Scan for the cell matching the given text and deliver its (X, Y) coordinate at center. 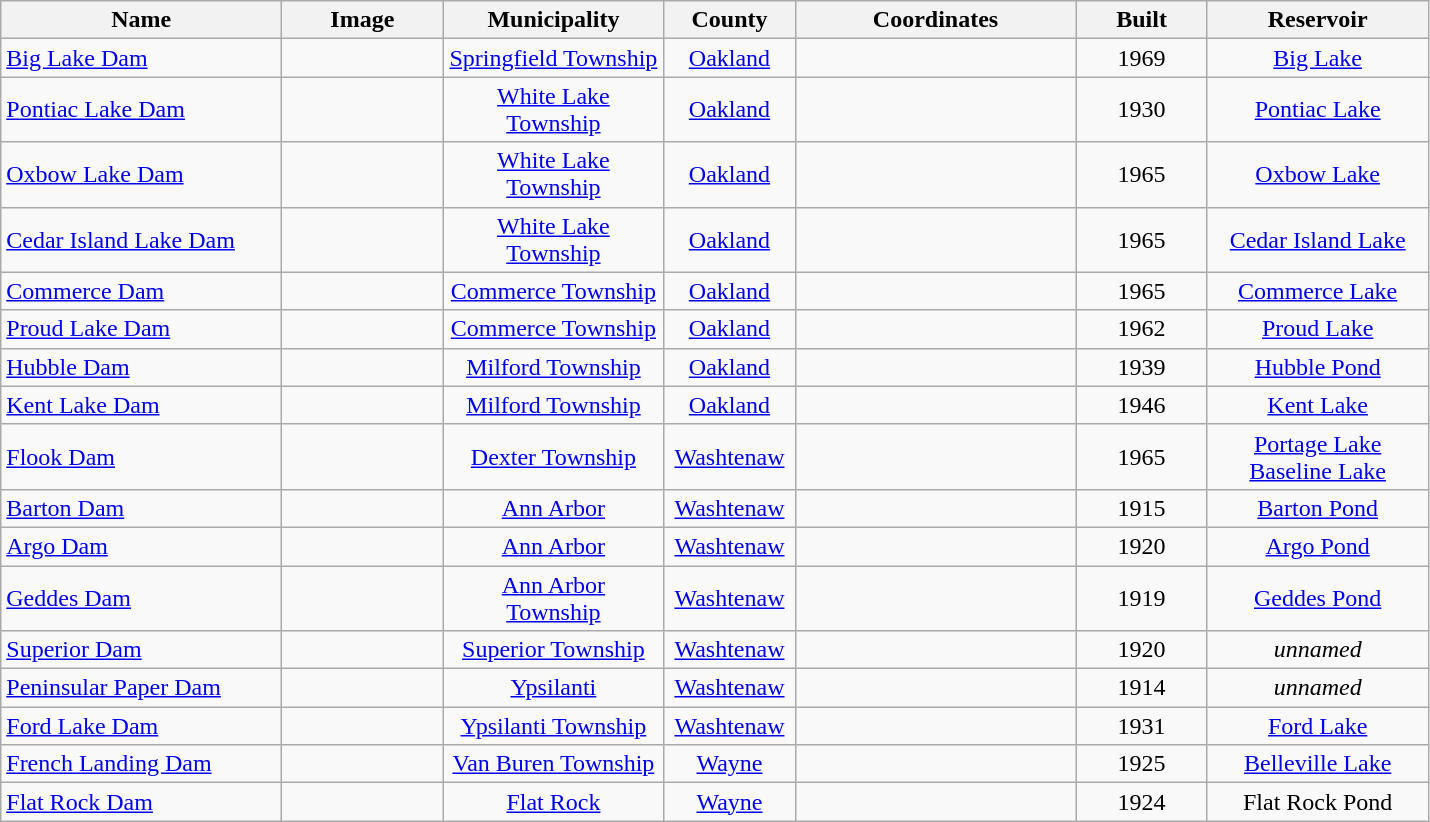
1946 (1142, 405)
1969 (1142, 58)
Dexter Township (554, 456)
1930 (1142, 110)
County (730, 20)
Big Lake (1318, 58)
Ford Lake Dam (142, 726)
Hubble Dam (142, 367)
1931 (1142, 726)
Oxbow Lake (1318, 174)
Oxbow Lake Dam (142, 174)
Commerce Dam (142, 291)
Belleville Lake (1318, 764)
Flook Dam (142, 456)
Argo Pond (1318, 546)
1925 (1142, 764)
Coordinates (936, 20)
Flat Rock Pond (1318, 802)
1924 (1142, 802)
Peninsular Paper Dam (142, 688)
Barton Dam (142, 508)
Barton Pond (1318, 508)
Springfield Township (554, 58)
Van Buren Township (554, 764)
Superior Township (554, 650)
Municipality (554, 20)
Proud Lake (1318, 329)
Proud Lake Dam (142, 329)
Big Lake Dam (142, 58)
Reservoir (1318, 20)
Ford Lake (1318, 726)
Ann ArborTownship (554, 598)
Ypsilanti Township (554, 726)
Portage LakeBaseline Lake (1318, 456)
Built (1142, 20)
1962 (1142, 329)
Geddes Dam (142, 598)
Hubble Pond (1318, 367)
Name (142, 20)
Pontiac Lake (1318, 110)
Ypsilanti (554, 688)
1914 (1142, 688)
Image (362, 20)
French Landing Dam (142, 764)
Argo Dam (142, 546)
Commerce Lake (1318, 291)
Flat Rock (554, 802)
1915 (1142, 508)
Cedar Island Lake (1318, 240)
Kent Lake Dam (142, 405)
1939 (1142, 367)
1919 (1142, 598)
Geddes Pond (1318, 598)
Superior Dam (142, 650)
Kent Lake (1318, 405)
Flat Rock Dam (142, 802)
Cedar Island Lake Dam (142, 240)
Pontiac Lake Dam (142, 110)
